Return (X, Y) of the center of cell containing provided text 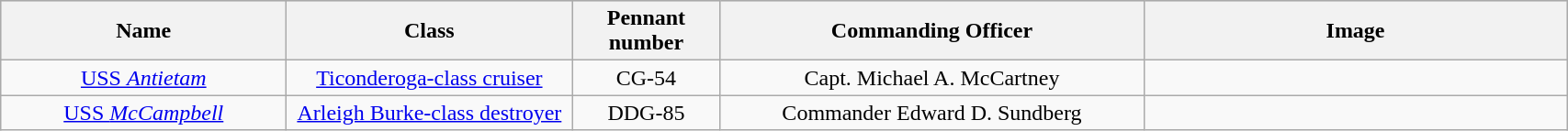
Commander Edward D. Sundberg (931, 113)
DDG-85 (647, 113)
Name (143, 31)
Ticonderoga-class cruiser (430, 78)
Class (430, 31)
Capt. Michael A. McCartney (931, 78)
Image (1356, 31)
USS Antietam (143, 78)
CG-54 (647, 78)
USS McCampbell (143, 113)
Commanding Officer (931, 31)
Arleigh Burke-class destroyer (430, 113)
Pennant number (647, 31)
